Provide the [x, y] coordinate of the cell's center where the given text is located.  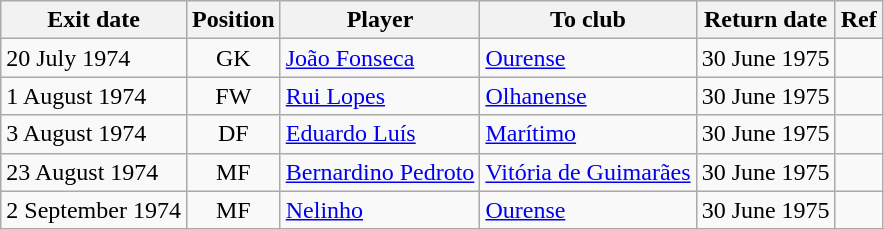
20 July 1974 [94, 58]
Olhanense [588, 96]
1 August 1974 [94, 96]
Ref [858, 20]
Position [233, 20]
Vitória de Guimarães [588, 172]
Eduardo Luís [380, 134]
João Fonseca [380, 58]
23 August 1974 [94, 172]
Return date [766, 20]
Player [380, 20]
GK [233, 58]
2 September 1974 [94, 210]
DF [233, 134]
Exit date [94, 20]
To club [588, 20]
Rui Lopes [380, 96]
Marítimo [588, 134]
Bernardino Pedroto [380, 172]
3 August 1974 [94, 134]
Nelinho [380, 210]
FW [233, 96]
